Return [X, Y] of the center of cell containing provided text 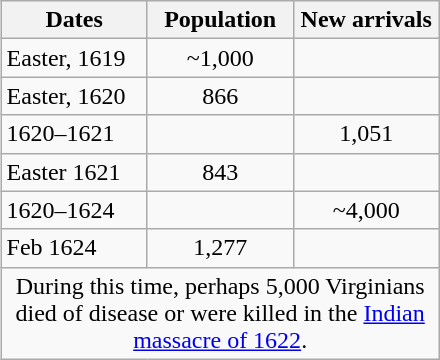
1620–1624 [74, 210]
Easter 1621 [74, 172]
Population [220, 20]
Easter, 1619 [74, 58]
Dates [74, 20]
During this time, perhaps 5,000 Virginians died of disease or were killed in the Indian massacre of 1622. [220, 313]
~4,000 [366, 210]
Easter, 1620 [74, 96]
1,051 [366, 134]
1620–1621 [74, 134]
1,277 [220, 248]
~1,000 [220, 58]
Feb 1624 [74, 248]
843 [220, 172]
866 [220, 96]
New arrivals [366, 20]
